Locate the cell with the specified text and output its (X, Y) center coordinate. 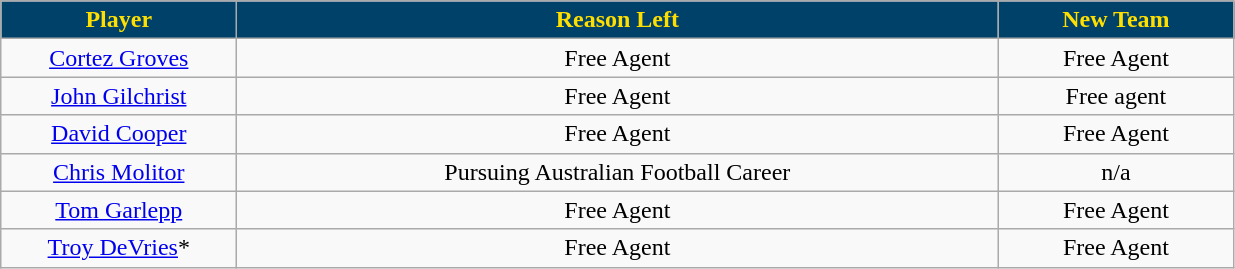
Pursuing Australian Football Career (618, 172)
Chris Molitor (119, 172)
John Gilchrist (119, 96)
Tom Garlepp (119, 210)
Reason Left (618, 20)
Troy DeVries* (119, 248)
Player (119, 20)
n/a (1116, 172)
New Team (1116, 20)
Cortez Groves (119, 58)
David Cooper (119, 134)
Free agent (1116, 96)
